Return the [x, y] coordinate for the center point of the cell that contains the specified text.  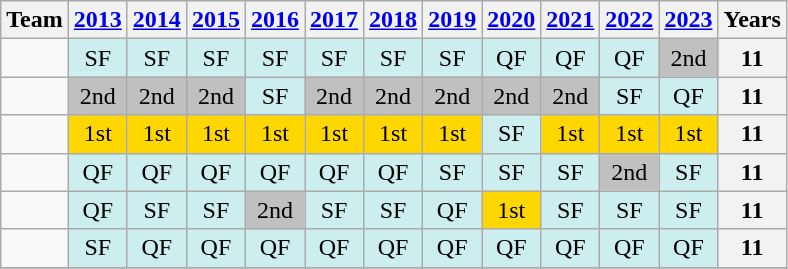
2020 [512, 20]
2022 [630, 20]
2021 [570, 20]
2013 [98, 20]
Years [752, 20]
2023 [688, 20]
2019 [452, 20]
2018 [394, 20]
2015 [216, 20]
2017 [334, 20]
2016 [274, 20]
2014 [156, 20]
Team [35, 20]
